Identify which cell holds the provided text, then report its [X, Y] central coordinate. 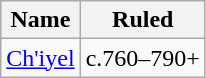
c.760–790+ [142, 58]
Name [40, 20]
Ruled [142, 20]
Ch'iyel [40, 58]
